Detect which cell encompasses the target text, then output its [x, y] center coordinate. 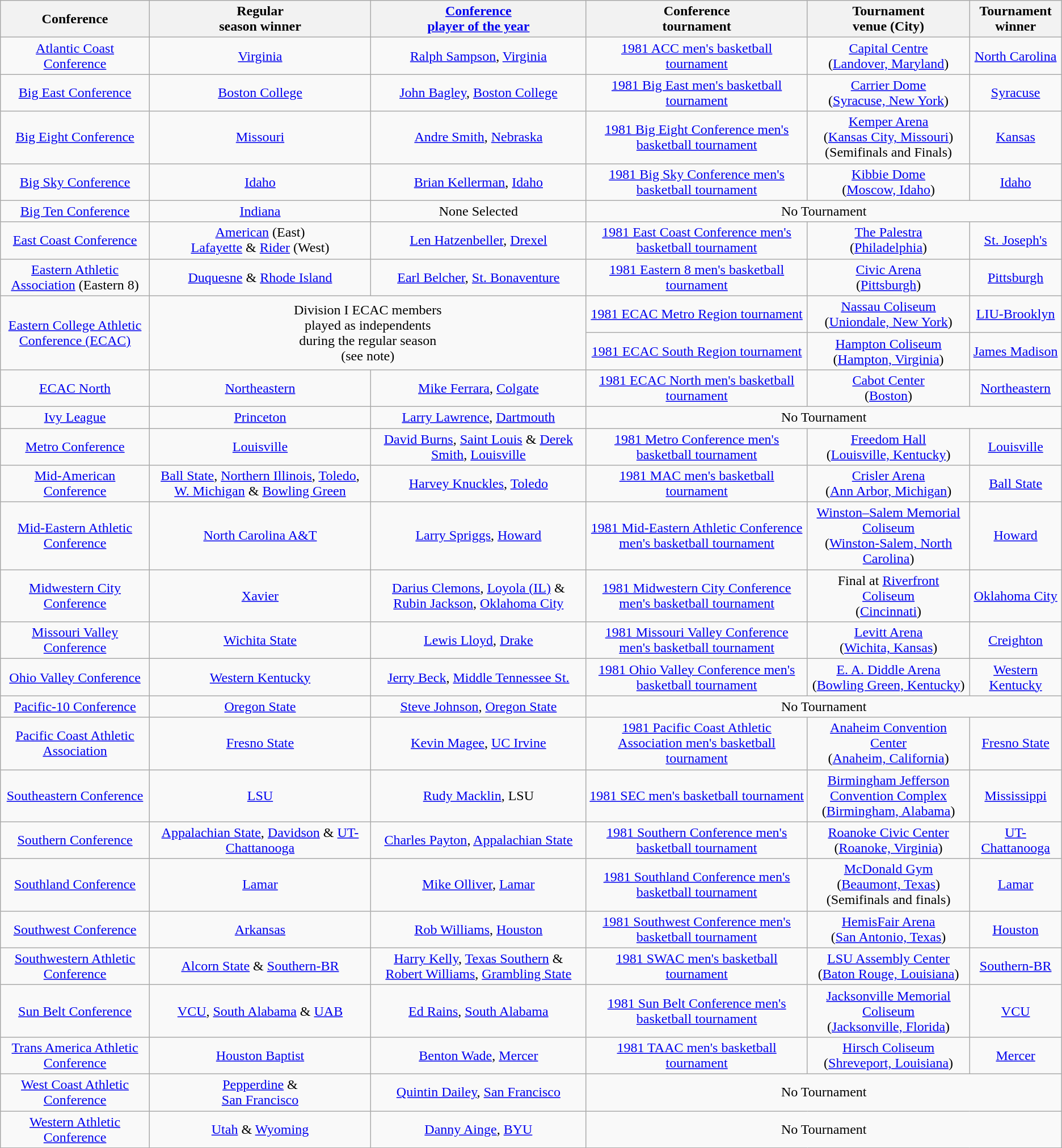
Creighton [1015, 640]
Pacific-10 Conference [75, 707]
HemisFair Arena(San Antonio, Texas) [888, 930]
West Coast Athletic Conference [75, 1092]
1981 Metro Conference men's basketball tournament [697, 446]
Howard [1015, 536]
Midwestern City Conference [75, 596]
Levitt Arena(Wichita, Kansas) [888, 640]
Wichita State [260, 640]
Cabot Center(Boston) [888, 388]
Danny Ainge, BYU [479, 1129]
Western Athletic Conference [75, 1129]
Lewis Lloyd, Drake [479, 640]
Big East Conference [75, 93]
LSU [260, 796]
LIU-Brooklyn [1015, 314]
McDonald Gym(Beaumont, Texas) (Semifinals and finals) [888, 885]
1981 Big Sky Conference men's basketball tournament [697, 182]
Missouri [260, 137]
Indiana [260, 211]
North Carolina A&T [260, 536]
Houston [1015, 930]
VCU [1015, 1011]
Utah & Wyoming [260, 1129]
Carrier Dome(Syracuse, New York) [888, 93]
Hirsch Coliseum(Shreveport, Louisiana) [888, 1056]
Jerry Beck, Middle Tennessee St. [479, 678]
Jacksonville Memorial Coliseum(Jacksonville, Florida) [888, 1011]
Darius Clemons, Loyola (IL) & Rubin Jackson, Oklahoma City [479, 596]
1981 Ohio Valley Conference men's basketball tournament [697, 678]
1981 Midwestern City Conference men's basketball tournament [697, 596]
Harry Kelly, Texas Southern & Robert Williams, Grambling State [479, 966]
Birmingham Jefferson Convention Complex(Birmingham, Alabama) [888, 796]
Conference tournament [697, 19]
Southland Conference [75, 885]
1981 SWAC men's basketball tournament [697, 966]
Boston College [260, 93]
Kemper Arena(Kansas City, Missouri)(Semifinals and Finals) [888, 137]
Big Eight Conference [75, 137]
David Burns, Saint Louis & Derek Smith, Louisville [479, 446]
E. A. Diddle Arena(Bowling Green, Kentucky) [888, 678]
Ed Rains, South Alabama [479, 1011]
Roanoke Civic Center(Roanoke, Virginia) [888, 840]
Nassau Coliseum(Uniondale, New York) [888, 314]
Len Hatzenbeller, Drexel [479, 241]
1981 Eastern 8 men's basketball tournament [697, 277]
Ralph Sampson, Virginia [479, 56]
John Bagley, Boston College [479, 93]
1981 Pacific Coast Athletic Association men's basketball tournament [697, 743]
Oregon State [260, 707]
Pacific Coast Athletic Association [75, 743]
The Palestra(Philadelphia) [888, 241]
1981 Southwest Conference men's basketball tournament [697, 930]
Andre Smith, Nebraska [479, 137]
Pepperdine &San Francisco [260, 1092]
James Madison [1015, 351]
Sun Belt Conference [75, 1011]
Eastern College AthleticConference (ECAC) [75, 333]
Freedom Hall(Louisville, Kentucky) [888, 446]
1981 Missouri Valley Conference men's basketball tournament [697, 640]
Mike Olliver, Lamar [479, 885]
Arkansas [260, 930]
Mercer [1015, 1056]
Mid-American Conference [75, 483]
Southern Conference [75, 840]
1981 Sun Belt Conference men's basketball tournament [697, 1011]
Southeastern Conference [75, 796]
East Coast Conference [75, 241]
Mike Ferrara, Colgate [479, 388]
Larry Lawrence, Dartmouth [479, 417]
American (East) Lafayette & Rider (West) [260, 241]
Eastern Athletic Association (Eastern 8) [75, 277]
Final at Riverfront Coliseum(Cincinnati) [888, 596]
Xavier [260, 596]
1981 Mid-Eastern Athletic Conference men's basketball tournament [697, 536]
St. Joseph's [1015, 241]
Syracuse [1015, 93]
Tournament venue (City) [888, 19]
Ivy League [75, 417]
1981 Southland Conference men's basketball tournament [697, 885]
Kibbie Dome(Moscow, Idaho) [888, 182]
Ohio Valley Conference [75, 678]
Anaheim Convention Center(Anaheim, California) [888, 743]
Benton Wade, Mercer [479, 1056]
Southwestern Athletic Conference [75, 966]
Division I ECAC membersplayed as independentsduring the regular season(see note) [368, 333]
Mississippi [1015, 796]
Big Ten Conference [75, 211]
1981 ACC men's basketball tournament [697, 56]
Princeton [260, 417]
Conference player of the year [479, 19]
Brian Kellerman, Idaho [479, 182]
VCU, South Alabama & UAB [260, 1011]
Kevin Magee, UC Irvine [479, 743]
ECAC North [75, 388]
Atlantic Coast Conference [75, 56]
Hampton Coliseum(Hampton, Virginia) [888, 351]
Trans America Athletic Conference [75, 1056]
Rudy Macklin, LSU [479, 796]
Ball State [1015, 483]
Mid-Eastern Athletic Conference [75, 536]
1981 ECAC South Region tournament [697, 351]
1981 East Coast Conference men's basketball tournament [697, 241]
Southwest Conference [75, 930]
Ball State, Northern Illinois, Toledo, W. Michigan & Bowling Green [260, 483]
North Carolina [1015, 56]
Virginia [260, 56]
1981 ECAC North men's basketball tournament [697, 388]
Larry Spriggs, Howard [479, 536]
Civic Arena (Pittsburgh) [888, 277]
Rob Williams, Houston [479, 930]
Metro Conference [75, 446]
Pittsburgh [1015, 277]
Earl Belcher, St. Bonaventure [479, 277]
Duquesne & Rhode Island [260, 277]
Capital Centre(Landover, Maryland) [888, 56]
None Selected [479, 211]
1981 Big Eight Conference men's basketball tournament [697, 137]
1981 ECAC Metro Region tournament [697, 314]
1981 Southern Conference men's basketball tournament [697, 840]
UT-Chattanooga [1015, 840]
Winston–Salem Memorial Coliseum(Winston-Salem, North Carolina) [888, 536]
Houston Baptist [260, 1056]
Southern-BR [1015, 966]
Tournament winner [1015, 19]
Big Sky Conference [75, 182]
Kansas [1015, 137]
Conference [75, 19]
1981 SEC men's basketball tournament [697, 796]
Regular season winner [260, 19]
Steve Johnson, Oregon State [479, 707]
Alcorn State & Southern-BR [260, 966]
LSU Assembly Center(Baton Rouge, Louisiana) [888, 966]
Charles Payton, Appalachian State [479, 840]
Oklahoma City [1015, 596]
1981 Big East men's basketball tournament [697, 93]
Appalachian State, Davidson & UT-Chattanooga [260, 840]
Quintin Dailey, San Francisco [479, 1092]
Crisler Arena(Ann Arbor, Michigan) [888, 483]
Harvey Knuckles, Toledo [479, 483]
1981 MAC men's basketball tournament [697, 483]
Missouri Valley Conference [75, 640]
1981 TAAC men's basketball tournament [697, 1056]
